Extract the [x, y] coordinate from the center of the cell holding the provided text.  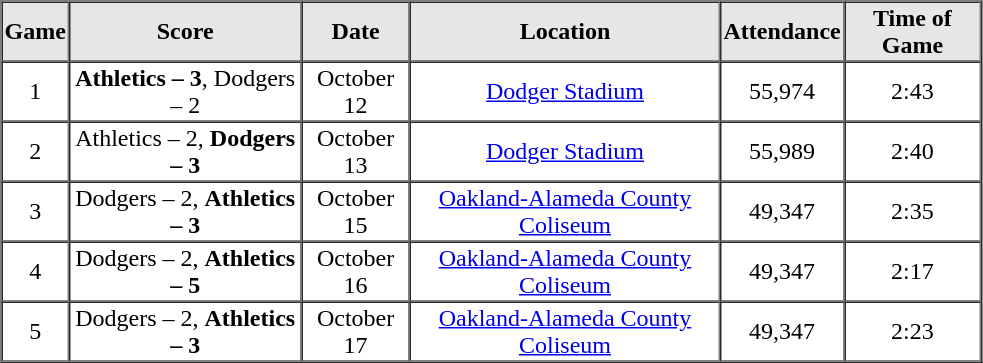
4 [36, 272]
55,989 [782, 152]
Location [566, 32]
Time of Game [912, 32]
October 17 [356, 332]
55,974 [782, 92]
Athletics – 3, Dodgers – 2 [186, 92]
Dodgers – 2, Athletics – 5 [186, 272]
2:40 [912, 152]
1 [36, 92]
October 12 [356, 92]
Game [36, 32]
2:35 [912, 212]
October 16 [356, 272]
2:43 [912, 92]
Athletics – 2, Dodgers – 3 [186, 152]
Score [186, 32]
5 [36, 332]
Date [356, 32]
October 15 [356, 212]
2:17 [912, 272]
3 [36, 212]
2:23 [912, 332]
October 13 [356, 152]
Attendance [782, 32]
2 [36, 152]
